Provide the [X, Y] coordinate of the cell's center where the given text is located.  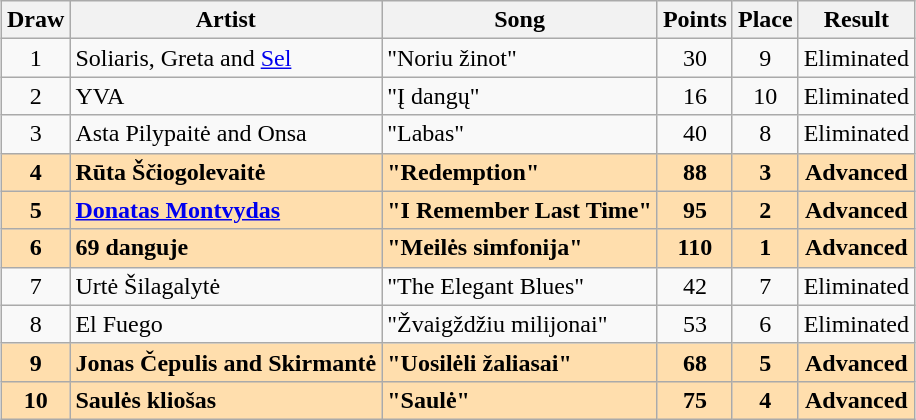
110 [694, 248]
16 [694, 96]
"The Elegant Blues" [520, 286]
Urtė Šilagalytė [226, 286]
40 [694, 134]
Saulės kliošas [226, 400]
Donatas Montvydas [226, 210]
"Uosilėli žaliasai" [520, 362]
53 [694, 324]
Points [694, 20]
30 [694, 58]
Rūta Ščiogolevaitė [226, 172]
Soliaris, Greta and Sel [226, 58]
"Redemption" [520, 172]
"Labas" [520, 134]
69 danguje [226, 248]
Result [856, 20]
75 [694, 400]
Jonas Čepulis and Skirmantė [226, 362]
42 [694, 286]
Draw [35, 20]
"Saulė" [520, 400]
88 [694, 172]
68 [694, 362]
95 [694, 210]
Artist [226, 20]
"Žvaigždžiu milijonai" [520, 324]
"Į dangų" [520, 96]
YVA [226, 96]
"Meilės simfonija" [520, 248]
Asta Pilypaitė and Onsa [226, 134]
"I Remember Last Time" [520, 210]
El Fuego [226, 324]
"Noriu žinot" [520, 58]
Song [520, 20]
Place [765, 20]
